Provide the [x, y] coordinate of the cell's center where the given text is located.  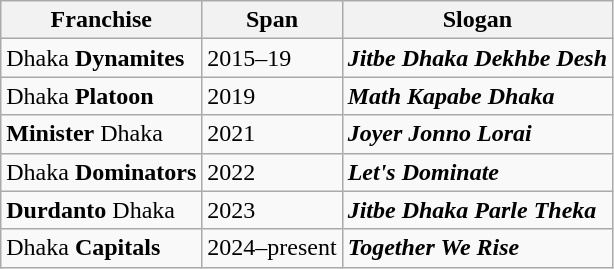
Slogan [477, 20]
Math Kapabe Dhaka [477, 96]
2024–present [272, 248]
2019 [272, 96]
Joyer Jonno Lorai [477, 134]
Franchise [102, 20]
Jitbe Dhaka Dekhbe Desh [477, 58]
2023 [272, 210]
Together We Rise [477, 248]
Let's Dominate [477, 172]
Dhaka Dynamites [102, 58]
2021 [272, 134]
2015–19 [272, 58]
Minister Dhaka [102, 134]
Dhaka Platoon [102, 96]
Durdanto Dhaka [102, 210]
Dhaka Dominators [102, 172]
2022 [272, 172]
Span [272, 20]
Jitbe Dhaka Parle Theka [477, 210]
Dhaka Capitals [102, 248]
